Capture the cell that displays the provided text and extract its (X, Y) central coordinate. 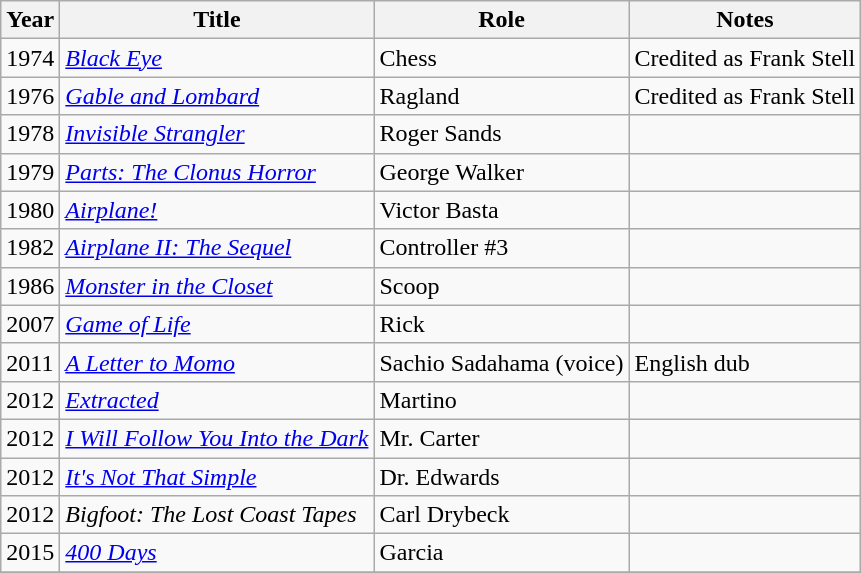
Dr. Edwards (502, 477)
2015 (30, 553)
Garcia (502, 553)
Ragland (502, 96)
A Letter to Momo (217, 362)
Airplane II: The Sequel (217, 248)
1982 (30, 248)
Gable and Lombard (217, 96)
Controller #3 (502, 248)
Sachio Sadahama (voice) (502, 362)
Martino (502, 400)
1974 (30, 58)
Extracted (217, 400)
I Will Follow You Into the Dark (217, 438)
Scoop (502, 286)
Parts: The Clonus Horror (217, 172)
It's Not That Simple (217, 477)
Roger Sands (502, 134)
Notes (745, 20)
Year (30, 20)
Mr. Carter (502, 438)
1979 (30, 172)
Invisible Strangler (217, 134)
400 Days (217, 553)
Monster in the Closet (217, 286)
Airplane! (217, 210)
1978 (30, 134)
Victor Basta (502, 210)
Role (502, 20)
Black Eye (217, 58)
Carl Drybeck (502, 515)
Rick (502, 324)
1976 (30, 96)
George Walker (502, 172)
Bigfoot: The Lost Coast Tapes (217, 515)
English dub (745, 362)
2007 (30, 324)
Chess (502, 58)
Title (217, 20)
Game of Life (217, 324)
1980 (30, 210)
1986 (30, 286)
2011 (30, 362)
